Capture the cell that displays the provided text and extract its [X, Y] central coordinate. 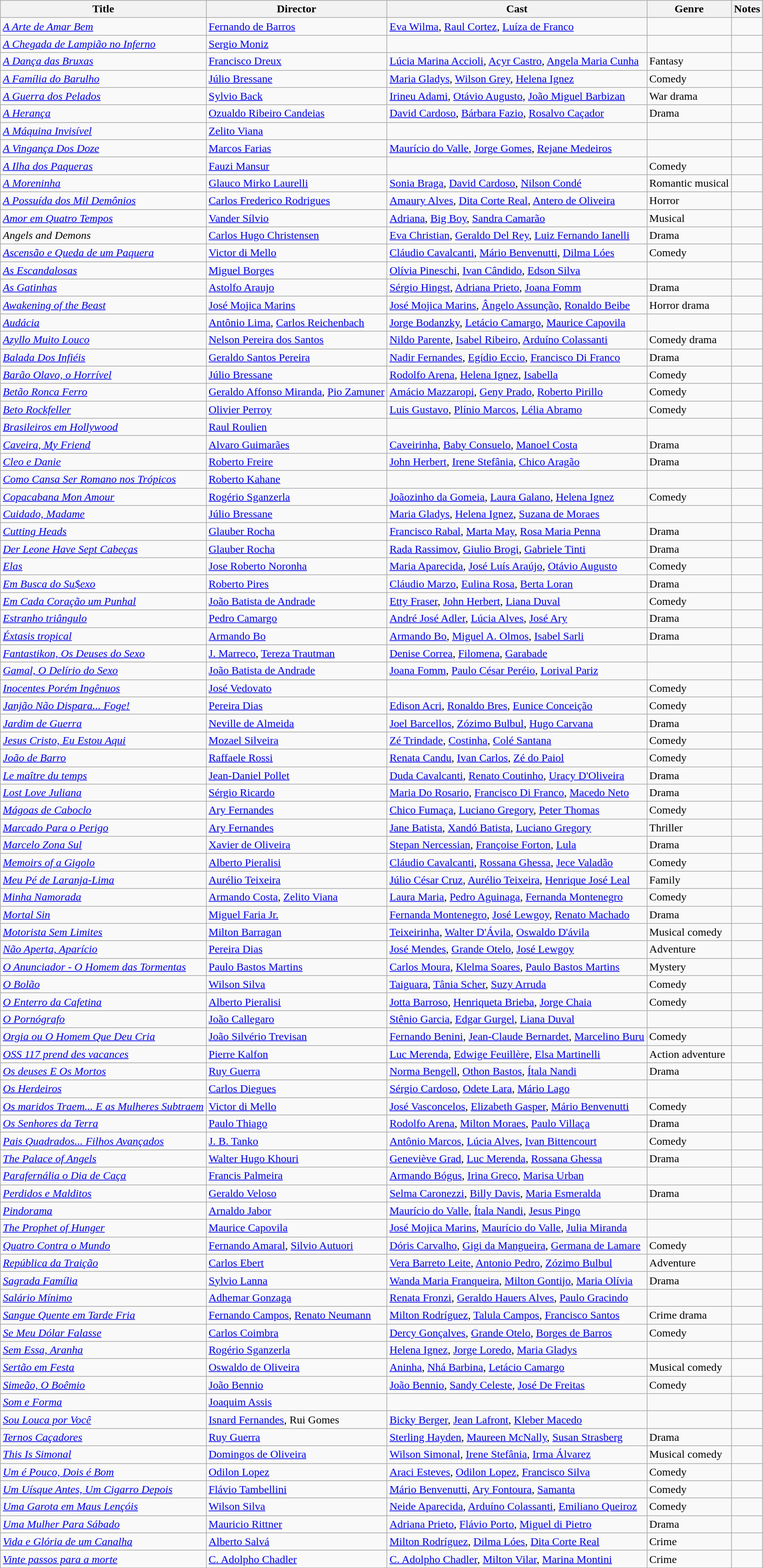
Pais Quadrados... Filhos Avançados [103, 1141]
Olivier Perroy [297, 410]
Francis Palmeira [297, 1176]
Joel Barcellos, Zózimo Bulbul, Hugo Carvana [517, 723]
Os Senhores da Terra [103, 1124]
Os Herdeiros [103, 1089]
Neville de Almeida [297, 723]
David Cardoso, Bárbara Fazio, Rosalvo Caçador [517, 113]
Elas [103, 566]
Beto Rockfeller [103, 410]
Jane Batista, Xandó Batista, Luciano Gregory [517, 828]
Mozael Silveira [297, 740]
Awakening of the Beast [103, 305]
Mário Benvenutti, Ary Fontoura, Samanta [517, 1489]
Jardim de Guerra [103, 723]
Stepan Nercessian, Françoise Forton, Lula [517, 845]
Maria Gladys, Helena Ignez, Suzana de Moraes [517, 514]
A Ilha dos Paqueras [103, 166]
Não Aperta, Aparício [103, 949]
José Mojica Marins [297, 305]
Vida e Glória de um Canalha [103, 1541]
Cláudio Marzo, Eulina Rosa, Berta Loran [517, 584]
Milton Rodríguez, Talula Campos, Francisco Santos [517, 1315]
Adhemar Gonzaga [297, 1298]
Maria Gladys, Wilson Grey, Helena Ignez [517, 79]
Wilson Simonal, Irene Stefânia, Irma Álvarez [517, 1455]
Carlos Coimbra [297, 1333]
OSS 117 prend des vacances [103, 1054]
Cláudio Cavalcanti, Rossana Ghessa, Jece Valadão [517, 862]
Se Meu Dólar Falasse [103, 1333]
Notes [747, 9]
A Dança das Bruxas [103, 61]
Armando Bo [297, 636]
Taiguara, Tânia Scher, Suzy Arruda [517, 984]
Lúcia Marina Accioli, Acyr Castro, Angela Maria Cunha [517, 61]
Domingos de Oliveira [297, 1455]
The Palace of Angels [103, 1158]
Der Leone Have Sept Cabeças [103, 549]
Bicky Berger, Jean Lafront, Kleber Macedo [517, 1420]
The Prophet of Hunger [103, 1228]
Title [103, 9]
Fantasy [689, 61]
Meu Pé de Laranja-Lima [103, 880]
Zelito Viana [297, 131]
Irineu Adami, Otávio Augusto, João Miguel Barbizan [517, 96]
Family [689, 880]
Estranho triângulo [103, 619]
Renata Candu, Ivan Carlos, Zé do Paiol [517, 758]
Armando Bógus, Irina Greco, Marisa Urban [517, 1176]
Jesus Cristo, Eu Estou Aqui [103, 740]
Minha Namorada [103, 897]
Selma Caronezzi, Billy Davis, Maria Esmeralda [517, 1193]
Dóris Carvalho, Gigi da Mangueira, Germana de Lamare [517, 1245]
Vera Barreto Leite, Antonio Pedro, Zózimo Bulbul [517, 1263]
Pierre Kalfon [297, 1054]
Um é Pouco, Dois é Bom [103, 1472]
Chico Fumaça, Luciano Gregory, Peter Thomas [517, 810]
Francisco Rabal, Marta May, Rosa Maria Penna [517, 532]
Carlos Frederico Rodrigues [297, 200]
Etty Fraser, John Herbert, Liana Duval [517, 601]
Joãozinho da Gomeia, Laura Galano, Helena Ignez [517, 496]
Gamal, O Delírio do Sexo [103, 671]
Vander Sílvio [297, 218]
Francisco Dreux [297, 61]
Em Busca do Su$exo [103, 584]
Nadir Fernandes, Egídio Eccio, Francisco Di Franco [517, 357]
O Bolão [103, 984]
José Vasconcelos, Elizabeth Gasper, Mário Benvenutti [517, 1106]
João de Barro [103, 758]
Mystery [689, 967]
Roberto Kahane [297, 479]
Raffaele Rossi [297, 758]
Amácio Mazzaropi, Geny Prado, Roberto Pirillo [517, 392]
Carlos Ebert [297, 1263]
Em Cada Coração um Punhal [103, 601]
Amaury Alves, Dita Corte Real, Antero de Oliveira [517, 200]
Miguel Faria Jr. [297, 915]
Éxtasis tropical [103, 636]
Jose Roberto Noronha [297, 566]
Glauco Mirko Laurelli [297, 183]
Aurélio Teixeira [297, 880]
Copacabana Mon Amour [103, 496]
Joana Fomm, Paulo César Peréio, Lorival Pariz [517, 671]
Carlos Moura, Klelma Soares, Paulo Bastos Martins [517, 967]
Sérgio Hingst, Adriana Prieto, Joana Fomm [517, 288]
A Chegada de Lampião no Inferno [103, 44]
Júlio César Cruz, Aurélio Teixeira, Henrique José Leal [517, 880]
Ascensão e Queda de um Paquera [103, 253]
Duda Cavalcanti, Renato Coutinho, Uracy D'Oliveira [517, 776]
C. Adolpho Chadler, Milton Vilar, Marina Montini [517, 1559]
A Guerra dos Pelados [103, 96]
Sergio Moniz [297, 44]
Zé Trindade, Costinha, Colé Santana [517, 740]
Brasileiros em Hollywood [103, 427]
Audácia [103, 323]
Luc Merenda, Edwige Feuillère, Elsa Martinelli [517, 1054]
Rodolfo Arena, Milton Moraes, Paulo Villaça [517, 1124]
Carlos Diegues [297, 1089]
Adriana Prieto, Flávio Porto, Miguel di Pietro [517, 1524]
Armando Bo, Miguel A. Olmos, Isabel Sarli [517, 636]
Sérgio Cardoso, Odete Lara, Mário Lago [517, 1089]
J. Marreco, Tereza Trautman [297, 653]
Thriller [689, 828]
Roberto Pires [297, 584]
Jean-Daniel Pollet [297, 776]
Adriana, Big Boy, Sandra Camarão [517, 218]
República da Traição [103, 1263]
Geneviève Grad, Luc Merenda, Rossana Ghessa [517, 1158]
Cuidado, Madame [103, 514]
Walter Hugo Khouri [297, 1158]
Genre [689, 9]
Cleo e Danie [103, 462]
O Enterro da Cafetina [103, 1002]
Caveirinha, Baby Consuelo, Manoel Costa [517, 444]
Maurício do Valle, Jorge Gomes, Rejane Medeiros [517, 148]
Eva Christian, Geraldo Del Rey, Luiz Fernando Ianelli [517, 236]
Denise Correa, Filomena, Garabade [517, 653]
Pedro Camargo [297, 619]
Uma Garota em Maus Lençóis [103, 1507]
Perdidos e Malditos [103, 1193]
Antônio Lima, Carlos Reichenbach [297, 323]
A Arte de Amar Bem [103, 27]
Action adventure [689, 1054]
Wanda Maria Franqueira, Milton Gontijo, Maria Olívia [517, 1280]
Um Uísque Antes, Um Cigarro Depois [103, 1489]
Alvaro Guimarães [297, 444]
Marcado Para o Perigo [103, 828]
Sylvio Back [297, 96]
Alberto Salvá [297, 1541]
Parafernália o Dia de Caça [103, 1176]
Carlos Hugo Christensen [297, 236]
C. Adolpho Chadler [297, 1559]
Fernanda Montenegro, José Lewgoy, Renato Machado [517, 915]
Musical [689, 218]
Como Cansa Ser Romano nos Trópicos [103, 479]
Isnard Fernandes, Rui Gomes [297, 1420]
Nildo Parente, Isabel Ribeiro, Arduíno Colassanti [517, 340]
Oswaldo de Oliveira [297, 1368]
John Herbert, Irene Stefânia, Chico Aragão [517, 462]
Raul Roulien [297, 427]
Motorista Sem Limites [103, 932]
Os deuses E Os Mortos [103, 1072]
This Is Simonal [103, 1455]
Fernando Amaral, Silvio Autuori [297, 1245]
Maurício do Valle, Ítala Nandi, Jesus Pingo [517, 1211]
Jorge Bodanzky, Letácio Camargo, Maurice Capovila [517, 323]
O Anunciador - O Homem das Tormentas [103, 967]
Romantic musical [689, 183]
Betão Ronca Ferro [103, 392]
Antônio Marcos, Lúcia Alves, Ivan Bittencourt [517, 1141]
Flávio Tambellini [297, 1489]
Azyllo Muito Louco [103, 340]
Sylvio Lanna [297, 1280]
Rodolfo Arena, Helena Ignez, Isabella [517, 375]
Geraldo Veloso [297, 1193]
Astolfo Araujo [297, 288]
A Família do Barulho [103, 79]
Marcelo Zona Sul [103, 845]
Fernando Benini, Jean-Claude Bernardet, Marcelino Buru [517, 1036]
Os maridos Traem... E as Mulheres Subtraem [103, 1106]
Uma Mulher Para Sábado [103, 1524]
Geraldo Santos Pereira [297, 357]
João Callegaro [297, 1019]
José Mojica Marins, Maurício do Valle, Julia Miranda [517, 1228]
Cast [517, 9]
João Bennio [297, 1385]
Maria Aparecida, José Luís Araújo, Otávio Augusto [517, 566]
Barão Olavo, o Horrível [103, 375]
Dercy Gonçalves, Grande Otelo, Borges de Barros [517, 1333]
Som e Forma [103, 1402]
Roberto Freire [297, 462]
José Mojica Marins, Ângelo Assunção, Ronaldo Beibe [517, 305]
Le maître du temps [103, 776]
Arnaldo Jabor [297, 1211]
A Herança [103, 113]
Angels and Demons [103, 236]
Rada Rassimov, Giulio Brogi, Gabriele Tinti [517, 549]
Mauricio Rittner [297, 1524]
Odilon Lopez [297, 1472]
Norma Bengell, Othon Bastos, Ítala Nandi [517, 1072]
Fauzi Mansur [297, 166]
Mágoas de Caboclo [103, 810]
Comedy drama [689, 340]
Vinte passos para a morte [103, 1559]
Geraldo Affonso Miranda, Pio Zamuner [297, 392]
Xavier de Oliveira [297, 845]
Marcos Farias [297, 148]
A Vingança Dos Doze [103, 148]
Araci Esteves, Odilon Lopez, Francisco Silva [517, 1472]
Sertão em Festa [103, 1368]
Laura Maria, Pedro Aguinaga, Fernanda Montenegro [517, 897]
Paulo Thiago [297, 1124]
Aninha, Nhá Barbina, Letácio Camargo [517, 1368]
Balada Dos Infiéis [103, 357]
Cláudio Cavalcanti, Mário Benvenutti, Dilma Lóes [517, 253]
O Pornógrafo [103, 1019]
Janjão Não Dispara... Foge! [103, 706]
Amor em Quatro Tempos [103, 218]
Director [297, 9]
André José Adler, Lúcia Alves, José Ary [517, 619]
Olívia Pineschi, Ivan Cândido, Edson Silva [517, 270]
Sterling Hayden, Maureen McNally, Susan Strasberg [517, 1437]
Sonia Braga, David Cardoso, Nilson Condé [517, 183]
Milton Barragan [297, 932]
Sérgio Ricardo [297, 793]
Stênio Garcia, Edgar Gurgel, Liana Duval [517, 1019]
A Máquina Invisível [103, 131]
Sagrada Família [103, 1280]
Horror drama [689, 305]
Helena Ignez, Jorge Loredo, Maria Gladys [517, 1350]
Eva Wilma, Raul Cortez, Luíza de Franco [517, 27]
João Silvério Trevisan [297, 1036]
Ozualdo Ribeiro Candeias [297, 113]
Simeão, O Boêmio [103, 1385]
Caveira, My Friend [103, 444]
A Possuída dos Mil Demônios [103, 200]
Cutting Heads [103, 532]
Sem Essa, Aranha [103, 1350]
As Escandalosas [103, 270]
Inocentes Porém Ingênuos [103, 688]
Armando Costa, Zelito Viana [297, 897]
Ternos Caçadores [103, 1437]
João Bennio, Sandy Celeste, José De Freitas [517, 1385]
Fernando de Barros [297, 27]
Luis Gustavo, Plínio Marcos, Lélia Abramo [517, 410]
Edison Acri, Ronaldo Bres, Eunice Conceição [517, 706]
Sou Louca por Você [103, 1420]
Nelson Pereira dos Santos [297, 340]
Maria Do Rosario, Francisco Di Franco, Macedo Neto [517, 793]
War drama [689, 96]
Paulo Bastos Martins [297, 967]
Salário Mínimo [103, 1298]
Horror [689, 200]
Orgia ou O Homem Que Deu Cria [103, 1036]
Teixeirinha, Walter D'Ávila, Oswaldo D'ávila [517, 932]
Fantastikon, Os Deuses do Sexo [103, 653]
Memoirs of a Gigolo [103, 862]
Lost Love Juliana [103, 793]
Neide Aparecida, Arduíno Colassanti, Emiliano Queiroz [517, 1507]
Quatro Contra o Mundo [103, 1245]
Jotta Barroso, Henriqueta Brieba, Jorge Chaia [517, 1002]
Pindorama [103, 1211]
Sangue Quente em Tarde Fria [103, 1315]
José Mendes, Grande Otelo, José Lewgoy [517, 949]
Joaquim Assis [297, 1402]
Miguel Borges [297, 270]
José Vedovato [297, 688]
Mortal Sin [103, 915]
Renata Fronzi, Geraldo Hauers Alves, Paulo Gracindo [517, 1298]
Maurice Capovila [297, 1228]
J. B. Tanko [297, 1141]
Fernando Campos, Renato Neumann [297, 1315]
A Moreninha [103, 183]
Crime drama [689, 1315]
Milton Rodríguez, Dilma Lóes, Dita Corte Real [517, 1541]
As Gatinhas [103, 288]
